Pinpoint the cell where the given text exists, returning its [x, y] midpoint coordinate. 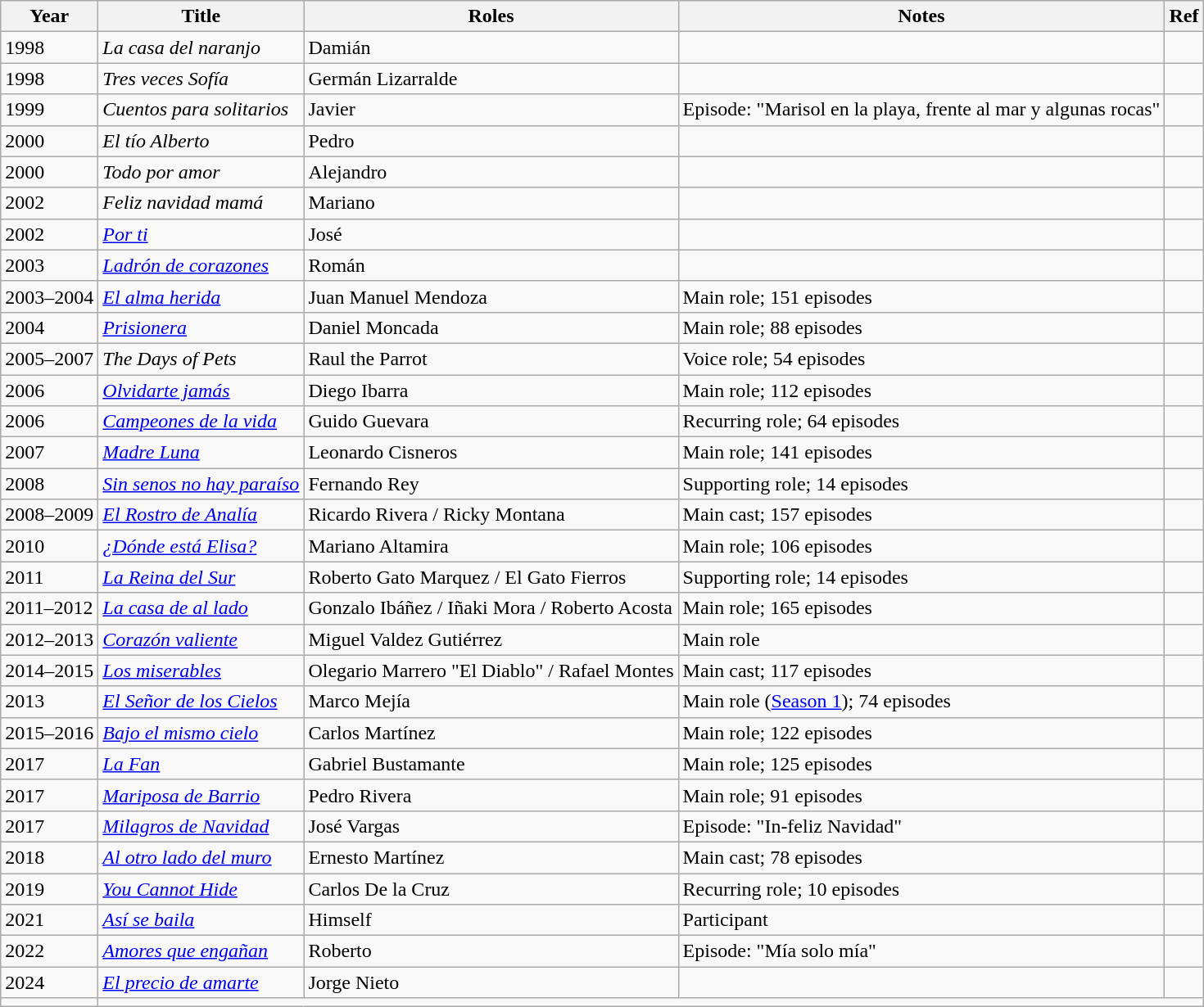
Pedro Rivera [491, 795]
Himself [491, 920]
Cuentos para solitarios [201, 110]
2024 [49, 982]
Juan Manuel Mendoza [491, 296]
Ladrón de corazones [201, 265]
Leonardo Cisneros [491, 453]
Los miserables [201, 671]
Román [491, 265]
Main role; 106 episodes [921, 546]
La Reina del Sur [201, 577]
Carlos Martínez [491, 733]
2003 [49, 265]
2008–2009 [49, 515]
2003–2004 [49, 296]
Main cast; 157 episodes [921, 515]
Roberto Gato Marquez / El Gato Fierros [491, 577]
Bajo el mismo cielo [201, 733]
Mariposa de Barrio [201, 795]
Main role [921, 639]
Main role; 91 episodes [921, 795]
Pedro [491, 141]
José [491, 234]
Raul the Parrot [491, 359]
2004 [49, 327]
Jorge Nieto [491, 982]
Main role; 125 episodes [921, 764]
2019 [49, 888]
Daniel Moncada [491, 327]
Madre Luna [201, 453]
Guido Guevara [491, 422]
El Rostro de Analía [201, 515]
El precio de amarte [201, 982]
Olegario Marrero "El Diablo" / Rafael Montes [491, 671]
Damián [491, 47]
Todo por amor [201, 172]
You Cannot Hide [201, 888]
Así se baila [201, 920]
Alejandro [491, 172]
Germán Lizarralde [491, 79]
2007 [49, 453]
Olvidarte jamás [201, 391]
Main role; 122 episodes [921, 733]
Main role (Season 1); 74 episodes [921, 702]
2014–2015 [49, 671]
2012–2013 [49, 639]
Por ti [201, 234]
Participant [921, 920]
Main cast; 78 episodes [921, 857]
Main role; 151 episodes [921, 296]
Marco Mejía [491, 702]
Main role; 165 episodes [921, 608]
¿Dónde está Elisa? [201, 546]
Main role; 141 episodes [921, 453]
Mariano Altamira [491, 546]
Amores que engañan [201, 951]
Episode: "Marisol en la playa, frente al mar y algunas rocas" [921, 110]
2018 [49, 857]
Voice role; 54 episodes [921, 359]
Javier [491, 110]
The Days of Pets [201, 359]
Recurring role; 64 episodes [921, 422]
El Señor de los Cielos [201, 702]
Ricardo Rivera / Ricky Montana [491, 515]
2011 [49, 577]
2011–2012 [49, 608]
Campeones de la vida [201, 422]
Recurring role; 10 episodes [921, 888]
2022 [49, 951]
Gonzalo Ibáñez / Iñaki Mora / Roberto Acosta [491, 608]
José Vargas [491, 826]
Notes [921, 16]
2021 [49, 920]
La casa de al lado [201, 608]
Feliz navidad mamá [201, 203]
Miguel Valdez Gutiérrez [491, 639]
Ernesto Martínez [491, 857]
Tres veces Sofía [201, 79]
Sin senos no hay paraíso [201, 484]
El tío Alberto [201, 141]
Milagros de Navidad [201, 826]
Ref [1184, 16]
Fernando Rey [491, 484]
Main role; 88 episodes [921, 327]
Al otro lado del muro [201, 857]
Diego Ibarra [491, 391]
Main role; 112 episodes [921, 391]
2010 [49, 546]
Year [49, 16]
2005–2007 [49, 359]
Episode: "In-feliz Navidad" [921, 826]
Title [201, 16]
Episode: "Mía solo mía" [921, 951]
1999 [49, 110]
Mariano [491, 203]
Roberto [491, 951]
Carlos De la Cruz [491, 888]
Prisionera [201, 327]
El alma herida [201, 296]
2008 [49, 484]
Corazón valiente [201, 639]
Roles [491, 16]
Main cast; 117 episodes [921, 671]
La Fan [201, 764]
Gabriel Bustamante [491, 764]
La casa del naranjo [201, 47]
2015–2016 [49, 733]
2013 [49, 702]
